Locate the cell with the specified text and output its (x, y) center coordinate. 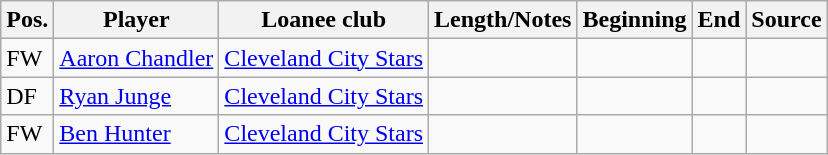
Ben Hunter (136, 134)
End (719, 20)
Source (786, 20)
Ryan Junge (136, 96)
Player (136, 20)
DF (28, 96)
Pos. (28, 20)
Aaron Chandler (136, 58)
Length/Notes (503, 20)
Loanee club (324, 20)
Beginning (634, 20)
